From the cell containing the given text, extract its center point as (X, Y) coordinate. 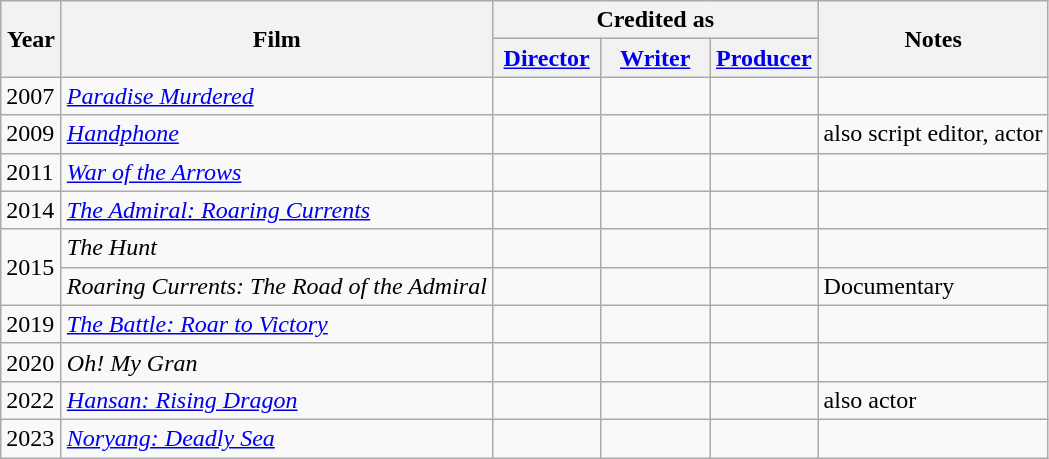
Film (276, 39)
2009 (32, 134)
Notes (933, 39)
2015 (32, 267)
2007 (32, 96)
Documentary (933, 286)
2019 (32, 324)
The Admiral: Roaring Currents (276, 210)
Year (32, 39)
also actor (933, 400)
War of the Arrows (276, 172)
2020 (32, 362)
Paradise Murdered (276, 96)
Roaring Currents: The Road of the Admiral (276, 286)
Noryang: Deadly Sea (276, 438)
Oh! My Gran (276, 362)
The Battle: Roar to Victory (276, 324)
Director (546, 58)
Hansan: Rising Dragon (276, 400)
2014 (32, 210)
Handphone (276, 134)
Producer (764, 58)
2011 (32, 172)
also script editor, actor (933, 134)
Writer (656, 58)
2023 (32, 438)
2022 (32, 400)
The Hunt (276, 248)
Credited as (655, 20)
